Return [X, Y] of the center of cell containing provided text 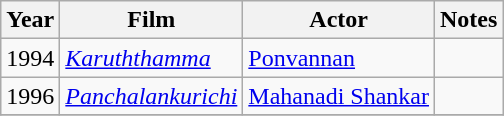
Film [152, 20]
Ponvannan [339, 58]
Karuththamma [152, 58]
1996 [30, 96]
Notes [469, 20]
Panchalankurichi [152, 96]
Mahanadi Shankar [339, 96]
Actor [339, 20]
1994 [30, 58]
Year [30, 20]
